Scan for the cell matching the given text and deliver its (x, y) coordinate at center. 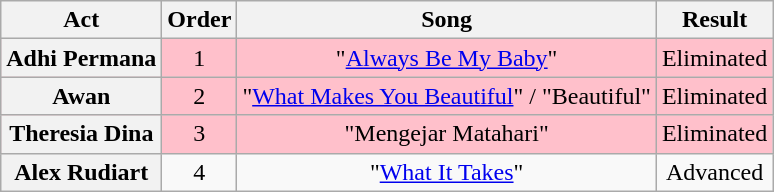
4 (200, 172)
Result (714, 20)
"Always Be My Baby" (447, 58)
1 (200, 58)
2 (200, 96)
Alex Rudiart (82, 172)
"Mengejar Matahari" (447, 134)
Theresia Dina (82, 134)
Adhi Permana (82, 58)
Advanced (714, 172)
"What Makes You Beautiful" / "Beautiful" (447, 96)
Awan (82, 96)
3 (200, 134)
Order (200, 20)
Song (447, 20)
"What It Takes" (447, 172)
Act (82, 20)
